Return [X, Y] of the center of cell containing provided text 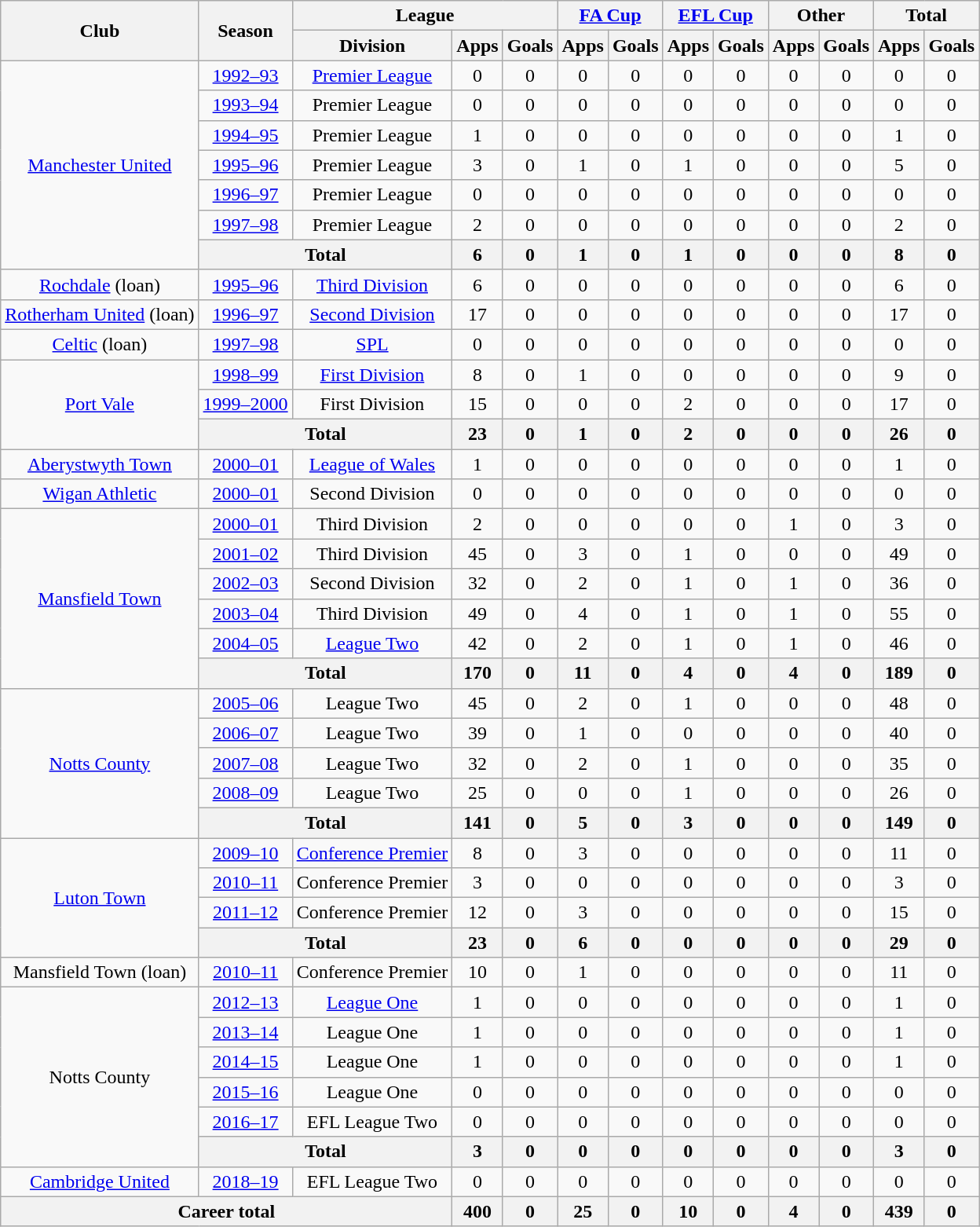
1992–93 [245, 75]
170 [477, 673]
35 [899, 763]
Division [372, 46]
Career total [226, 1211]
2001–02 [245, 554]
2006–07 [245, 733]
2018–19 [245, 1181]
2008–09 [245, 793]
40 [899, 733]
League [425, 16]
12 [477, 913]
55 [899, 613]
2014–15 [245, 1062]
Rotherham United (loan) [100, 314]
1994–95 [245, 135]
39 [477, 733]
Wigan Athletic [100, 494]
46 [899, 643]
149 [899, 822]
439 [899, 1211]
1998–99 [245, 375]
2005–06 [245, 703]
Club [100, 31]
2009–10 [245, 852]
League of Wales [372, 464]
48 [899, 703]
1993–94 [245, 105]
SPL [372, 344]
42 [477, 643]
Celtic (loan) [100, 344]
2002–03 [245, 584]
Mansfield Town [100, 599]
FA Cup [610, 16]
189 [899, 673]
2011–12 [245, 913]
Luton Town [100, 897]
141 [477, 822]
Mansfield Town (loan) [100, 972]
1999–2000 [245, 405]
EFL Cup [715, 16]
Rochdale (loan) [100, 284]
Aberystwyth Town [100, 464]
Season [245, 31]
2012–13 [245, 1002]
29 [899, 943]
2015–16 [245, 1092]
Manchester United [100, 165]
400 [477, 1211]
2004–05 [245, 643]
2003–04 [245, 613]
36 [899, 584]
2016–17 [245, 1122]
Cambridge United [100, 1181]
9 [899, 375]
2013–14 [245, 1032]
Port Vale [100, 405]
Other [821, 16]
2007–08 [245, 763]
